Scan for the cell matching the given text and deliver its [x, y] coordinate at center. 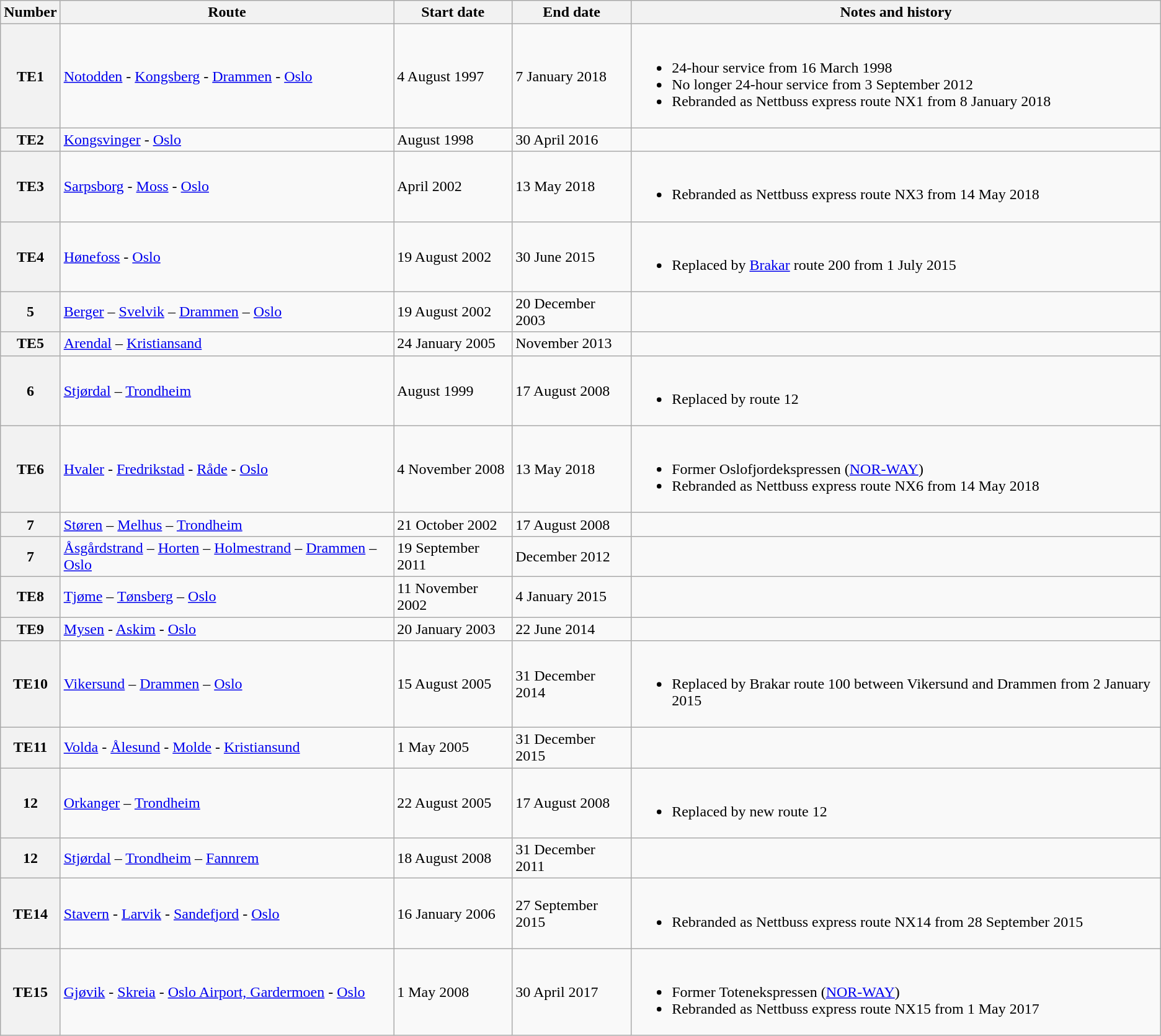
Støren – Melhus – Trondheim [227, 524]
31 December 2011 [572, 859]
Former Oslofjordekspressen (NOR-WAY)Rebranded as Nettbuss express route NX6 from 14 May 2018 [896, 469]
Tjøme – Tønsberg – Oslo [227, 597]
TE2 [30, 140]
Hvaler - Fredrikstad - Råde - Oslo [227, 469]
TE1 [30, 76]
5 [30, 311]
31 December 2014 [572, 684]
Mysen - Askim - Oslo [227, 628]
27 September 2015 [572, 913]
4 January 2015 [572, 597]
Replaced by new route 12 [896, 803]
1 May 2008 [453, 992]
21 October 2002 [453, 524]
Volda - Ålesund - Molde - Kristiansund [227, 748]
Orkanger – Trondheim [227, 803]
Notodden - Kongsberg - Drammen - Oslo [227, 76]
Start date [453, 12]
August 1999 [453, 391]
TE10 [30, 684]
16 January 2006 [453, 913]
20 December 2003 [572, 311]
19 September 2011 [453, 556]
End date [572, 12]
TE8 [30, 597]
Notes and history [896, 12]
31 December 2015 [572, 748]
22 June 2014 [572, 628]
Rebranded as Nettbuss express route NX14 from 28 September 2015 [896, 913]
4 August 1997 [453, 76]
TE3 [30, 186]
Åsgårdstrand – Horten – Holmestrand – Drammen – Oslo [227, 556]
18 August 2008 [453, 859]
TE14 [30, 913]
Vikersund – Drammen – Oslo [227, 684]
August 1998 [453, 140]
30 April 2016 [572, 140]
11 November 2002 [453, 597]
December 2012 [572, 556]
24-hour service from 16 March 1998No longer 24-hour service from 3 September 2012Rebranded as Nettbuss express route NX1 from 8 January 2018 [896, 76]
Former Totenekspressen (NOR-WAY)Rebranded as Nettbuss express route NX15 from 1 May 2017 [896, 992]
TE9 [30, 628]
Replaced by Brakar route 100 between Vikersund and Drammen from 2 January 2015 [896, 684]
Route [227, 12]
TE4 [30, 257]
Hønefoss - Oslo [227, 257]
15 August 2005 [453, 684]
Stavern - Larvik - Sandefjord - Oslo [227, 913]
30 June 2015 [572, 257]
Stjørdal – Trondheim [227, 391]
Sarpsborg - Moss - Oslo [227, 186]
Berger – Svelvik – Drammen – Oslo [227, 311]
TE15 [30, 992]
TE5 [30, 344]
30 April 2017 [572, 992]
24 January 2005 [453, 344]
1 May 2005 [453, 748]
April 2002 [453, 186]
Replaced by route 12 [896, 391]
TE6 [30, 469]
4 November 2008 [453, 469]
7 January 2018 [572, 76]
TE11 [30, 748]
Gjøvik - Skreia - Oslo Airport, Gardermoen - Oslo [227, 992]
Rebranded as Nettbuss express route NX3 from 14 May 2018 [896, 186]
6 [30, 391]
22 August 2005 [453, 803]
November 2013 [572, 344]
Replaced by Brakar route 200 from 1 July 2015 [896, 257]
Arendal – Kristiansand [227, 344]
Kongsvinger - Oslo [227, 140]
Stjørdal – Trondheim – Fannrem [227, 859]
Number [30, 12]
20 January 2003 [453, 628]
